From the cell containing the given text, extract its center point as [x, y] coordinate. 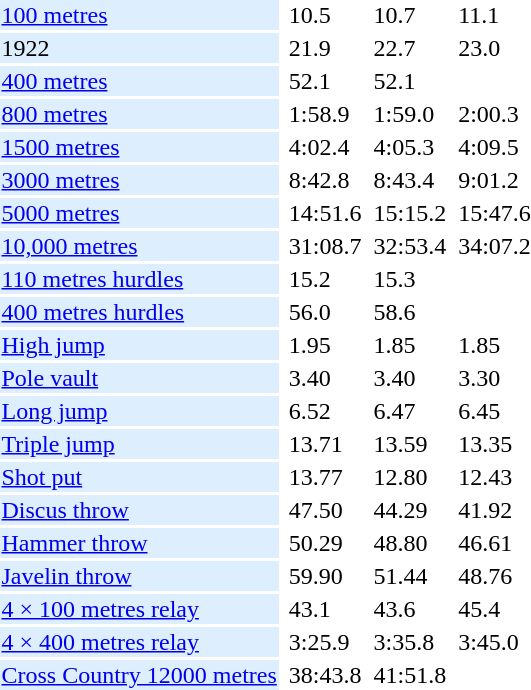
Shot put [139, 477]
47.50 [325, 510]
22.7 [410, 48]
12.80 [410, 477]
15.2 [325, 279]
Pole vault [139, 378]
Triple jump [139, 444]
59.90 [325, 576]
43.1 [325, 609]
38:43.8 [325, 675]
41:51.8 [410, 675]
10.7 [410, 15]
6.52 [325, 411]
10.5 [325, 15]
100 metres [139, 15]
15:15.2 [410, 213]
15.3 [410, 279]
1922 [139, 48]
48.80 [410, 543]
58.6 [410, 312]
6.47 [410, 411]
4:02.4 [325, 147]
13.77 [325, 477]
3:25.9 [325, 642]
21.9 [325, 48]
31:08.7 [325, 246]
50.29 [325, 543]
400 metres [139, 81]
3000 metres [139, 180]
51.44 [410, 576]
44.29 [410, 510]
1:58.9 [325, 114]
1:59.0 [410, 114]
4 × 100 metres relay [139, 609]
32:53.4 [410, 246]
3:35.8 [410, 642]
800 metres [139, 114]
56.0 [325, 312]
10,000 metres [139, 246]
8:43.4 [410, 180]
Cross Country 12000 metres [139, 675]
110 metres hurdles [139, 279]
400 metres hurdles [139, 312]
13.59 [410, 444]
13.71 [325, 444]
Hammer throw [139, 543]
4:05.3 [410, 147]
High jump [139, 345]
1.95 [325, 345]
Javelin throw [139, 576]
14:51.6 [325, 213]
8:42.8 [325, 180]
43.6 [410, 609]
Discus throw [139, 510]
Long jump [139, 411]
1500 metres [139, 147]
1.85 [410, 345]
5000 metres [139, 213]
4 × 400 metres relay [139, 642]
